Extract the (x, y) coordinate from the center of the cell holding the provided text.  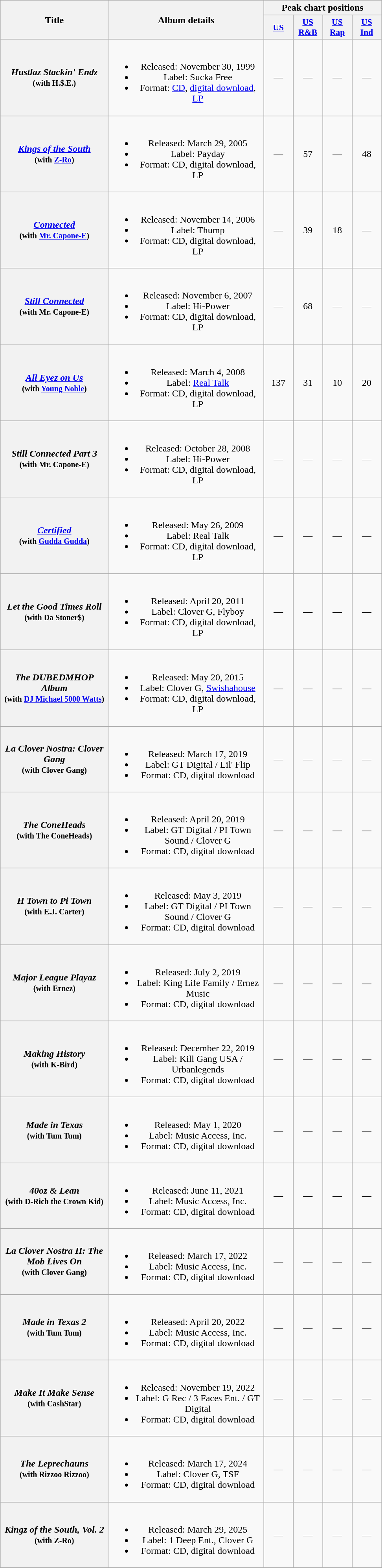
Released: April 20, 2011Label: Clover G, FlyboyFormat: CD, digital download, LP (186, 612)
Still Connected(with Mr. Capone-E) (54, 306)
The DUBEDMHOP Album(with DJ Michael 5000 Watts) (54, 688)
US R&B (308, 28)
Released: November 6, 2007Label: Hi-PowerFormat: CD, digital download, LP (186, 306)
Peak chart positions (323, 8)
Released: May 3, 2019Label: GT Digital / PI Town Sound / Clover GFormat: CD, digital download (186, 907)
Made in Texas 2 (with Tum Tum) (54, 1327)
Title (54, 20)
Released: March 4, 2008Label: Real TalkFormat: CD, digital download, LP (186, 383)
57 (308, 154)
Hustlaz Stackin' Endz (with H.$.E.) (54, 77)
Still Connected Part 3 (with Mr. Capone-E) (54, 459)
10 (337, 383)
Making History (with K-Bird) (54, 1059)
68 (308, 306)
Released: July 2, 2019Label: King Life Family / Ernez MusicFormat: CD, digital download (186, 983)
31 (308, 383)
Released: March 17, 2019Label: GT Digital / Lil' FlipFormat: CD, digital download (186, 759)
Released: May 20, 2015Label: Clover G, SwishahouseFormat: CD, digital download, LP (186, 688)
18 (337, 230)
48 (367, 154)
Make It Make Sense (with CashStar) (54, 1398)
H Town to Pi Town (with E.J. Carter) (54, 907)
Released: November 30, 1999Label: Sucka FreeFormat: CD, digital download, LP (186, 77)
20 (367, 383)
La Clover Nostra: Clover Gang (with Clover Gang) (54, 759)
Released: May 1, 2020Label: Music Access, Inc.Format: CD, digital download (186, 1130)
39 (308, 230)
Released: April 20, 2019Label: GT Digital / PI Town Sound / Clover GFormat: CD, digital download (186, 830)
Certified(with Gudda Gudda) (54, 535)
All Eyez on Us(with Young Noble) (54, 383)
40oz & Lean (with D-Rich the Crown Kid) (54, 1196)
US Rap (337, 28)
Kingz of the South, Vol. 2 (with Z-Ro) (54, 1535)
Connected(with Mr. Capone-E) (54, 230)
US (278, 28)
La Clover Nostra II: The Mob Lives On (with Clover Gang) (54, 1262)
Kings of the South(with Z-Ro) (54, 154)
Released: October 28, 2008Label: Hi-PowerFormat: CD, digital download, LP (186, 459)
Released: December 22, 2019Label: Kill Gang USA / UrbanlegendsFormat: CD, digital download (186, 1059)
US Ind (367, 28)
137 (278, 383)
Released: April 20, 2022Label: Music Access, Inc.Format: CD, digital download (186, 1327)
Released: March 17, 2024Label: Clover G, TSFFormat: CD, digital download (186, 1469)
Released: June 11, 2021Label: Music Access, Inc.Format: CD, digital download (186, 1196)
The Leprechauns (with Rizzoo Rizzoo) (54, 1469)
Released: March 29, 2005Label: PaydayFormat: CD, digital download, LP (186, 154)
Major League Playaz (with Ernez) (54, 983)
The ConeHeads (with The ConeHeads) (54, 830)
Released: March 17, 2022Label: Music Access, Inc.Format: CD, digital download (186, 1262)
Released: November 14, 2006Label: ThumpFormat: CD, digital download, LP (186, 230)
Made in Texas (with Tum Tum) (54, 1130)
Album details (186, 20)
Released: November 19, 2022Label: G Rec / 3 Faces Ent. / GT DigitalFormat: CD, digital download (186, 1398)
Released: March 29, 2025Label: 1 Deep Ent., Clover GFormat: CD, digital download (186, 1535)
Let the Good Times Roll (with Da Stoner$) (54, 612)
Released: May 26, 2009Label: Real TalkFormat: CD, digital download, LP (186, 535)
